Output the (X, Y) coordinate of the center of the cell containing the given text.  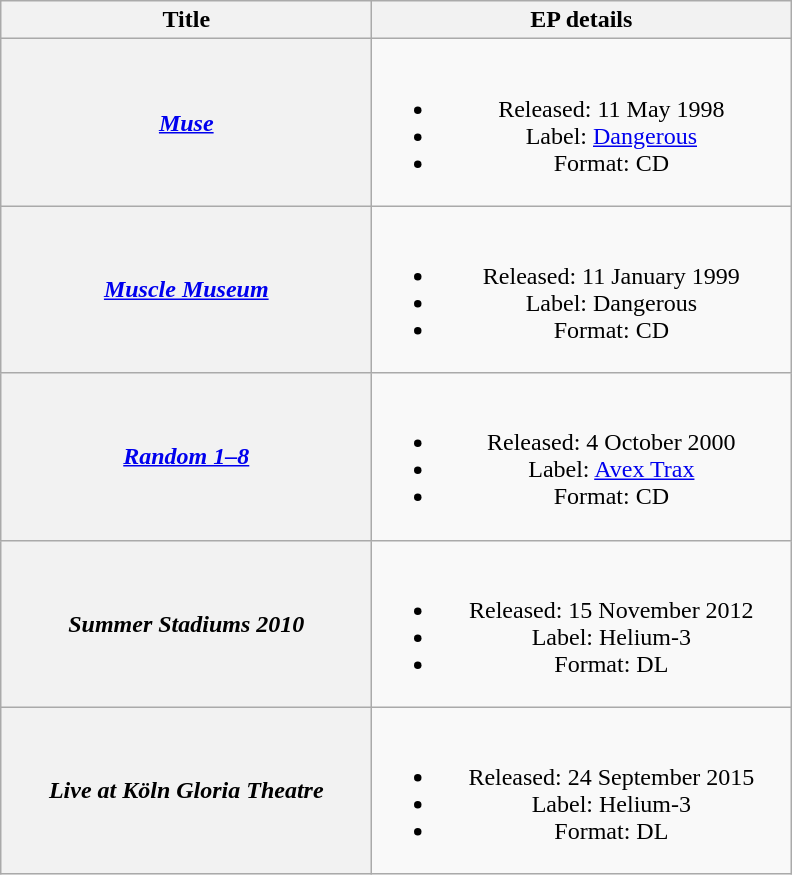
Released: 4 October 2000Label: Avex TraxFormat: CD (582, 456)
Title (186, 20)
Muscle Museum (186, 290)
Released: 11 May 1998Label: DangerousFormat: CD (582, 122)
Random 1–8 (186, 456)
Muse (186, 122)
Released: 11 January 1999Label: DangerousFormat: CD (582, 290)
Summer Stadiums 2010 (186, 624)
Released: 15 November 2012Label: Helium-3Format: DL (582, 624)
Live at Köln Gloria Theatre (186, 790)
EP details (582, 20)
Released: 24 September 2015Label: Helium-3Format: DL (582, 790)
